Search for the cell housing the specified text and yield its [X, Y] center coordinate. 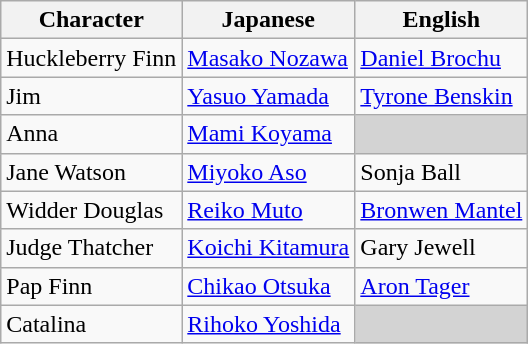
Tyrone Benskin [442, 96]
Bronwen Mantel [442, 210]
Jane Watson [92, 172]
English [442, 20]
Aron Tager [442, 286]
Miyoko Aso [268, 172]
Anna [92, 134]
Mami Koyama [268, 134]
Masako Nozawa [268, 58]
Yasuo Yamada [268, 96]
Japanese [268, 20]
Rihoko Yoshida [268, 324]
Widder Douglas [92, 210]
Sonja Ball [442, 172]
Reiko Muto [268, 210]
Huckleberry Finn [92, 58]
Gary Jewell [442, 248]
Catalina [92, 324]
Koichi Kitamura [268, 248]
Chikao Otsuka [268, 286]
Character [92, 20]
Pap Finn [92, 286]
Daniel Brochu [442, 58]
Jim [92, 96]
Judge Thatcher [92, 248]
